Extract the (X, Y) coordinate from the center of the cell holding the provided text.  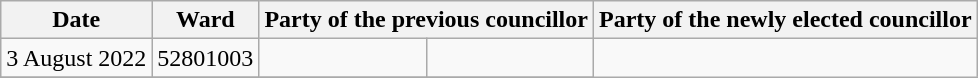
Date (76, 20)
3 August 2022 (76, 58)
Party of the previous councillor (426, 20)
Ward (206, 20)
Party of the newly elected councillor (785, 20)
52801003 (206, 58)
